Output the [x, y] coordinate of the center of the cell containing the given text.  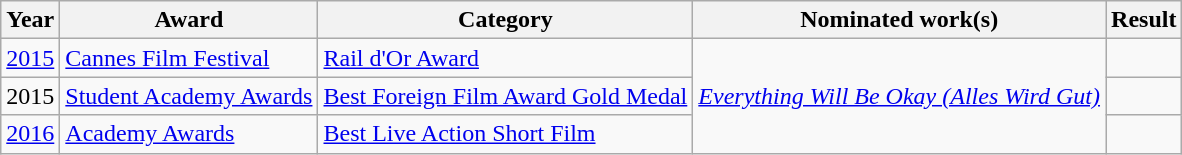
Year [30, 20]
Best Live Action Short Film [506, 134]
Best Foreign Film Award Gold Medal [506, 96]
Award [189, 20]
Everything Will Be Okay (Alles Wird Gut) [900, 96]
2016 [30, 134]
Category [506, 20]
Result [1144, 20]
Academy Awards [189, 134]
Rail d'Or Award [506, 58]
Nominated work(s) [900, 20]
Cannes Film Festival [189, 58]
Student Academy Awards [189, 96]
